Extract the [x, y] coordinate from the center of the cell holding the provided text.  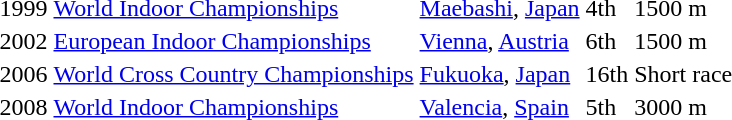
Vienna, Austria [500, 41]
16th [607, 74]
World Cross Country Championships [234, 74]
6th [607, 41]
European Indoor Championships [234, 41]
Fukuoka, Japan [500, 74]
